Search for the cell housing the specified text and yield its (X, Y) center coordinate. 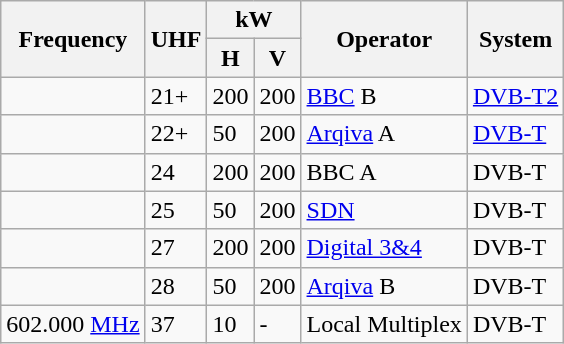
Operator (384, 39)
Arqiva B (384, 286)
- (278, 324)
602.000 MHz (73, 324)
Arqiva A (384, 134)
28 (176, 286)
BBC B (384, 96)
24 (176, 172)
BBC A (384, 172)
21+ (176, 96)
10 (230, 324)
H (230, 58)
22+ (176, 134)
UHF (176, 39)
27 (176, 248)
Frequency (73, 39)
SDN (384, 210)
25 (176, 210)
System (515, 39)
kW (254, 20)
Local Multiplex (384, 324)
Digital 3&4 (384, 248)
V (278, 58)
DVB-T2 (515, 96)
37 (176, 324)
